Detect which cell encompasses the target text, then output its [X, Y] center coordinate. 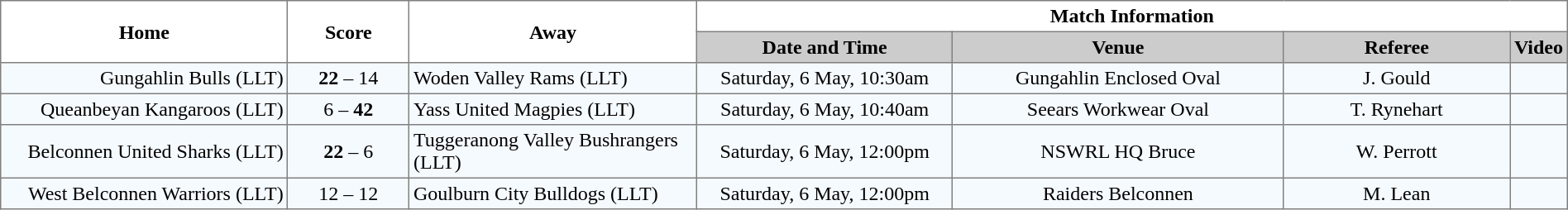
Belconnen United Sharks (LLT) [144, 151]
Seears Workwear Oval [1118, 109]
T. Rynehart [1397, 109]
12 – 12 [349, 193]
22 – 14 [349, 79]
West Belconnen Warriors (LLT) [144, 193]
Woden Valley Rams (LLT) [553, 79]
Match Information [1131, 17]
Score [349, 31]
22 – 6 [349, 151]
Referee [1397, 47]
Saturday, 6 May, 10:40am [825, 109]
Gungahlin Enclosed Oval [1118, 79]
Saturday, 6 May, 10:30am [825, 79]
Yass United Magpies (LLT) [553, 109]
NSWRL HQ Bruce [1118, 151]
Video [1539, 47]
Gungahlin Bulls (LLT) [144, 79]
Home [144, 31]
J. Gould [1397, 79]
Goulburn City Bulldogs (LLT) [553, 193]
6 – 42 [349, 109]
M. Lean [1397, 193]
Queanbeyan Kangaroos (LLT) [144, 109]
W. Perrott [1397, 151]
Date and Time [825, 47]
Tuggeranong Valley Bushrangers (LLT) [553, 151]
Away [553, 31]
Venue [1118, 47]
Raiders Belconnen [1118, 193]
